Provide the [x, y] coordinate of the cell's center where the given text is located.  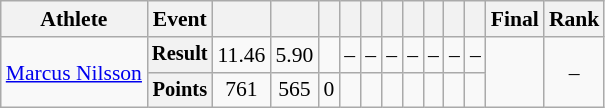
0 [328, 90]
Result [180, 55]
Rank [574, 19]
Points [180, 90]
761 [242, 90]
565 [294, 90]
11.46 [242, 55]
Event [180, 19]
Final [515, 19]
Athlete [74, 19]
Marcus Nilsson [74, 72]
5.90 [294, 55]
